From the cell containing the given text, extract its center point as (X, Y) coordinate. 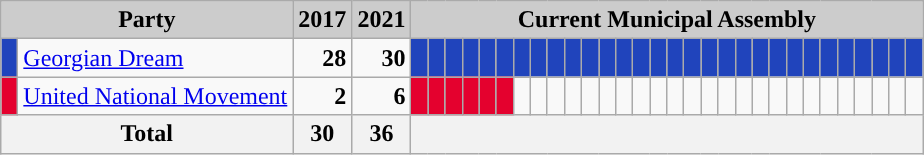
Total (147, 134)
28 (322, 58)
2021 (382, 20)
36 (382, 134)
United National Movement (156, 96)
Current Municipal Assembly (667, 20)
Georgian Dream (156, 58)
6 (382, 96)
2 (322, 96)
2017 (322, 20)
Party (147, 20)
